Scan for the cell matching the given text and deliver its (X, Y) coordinate at center. 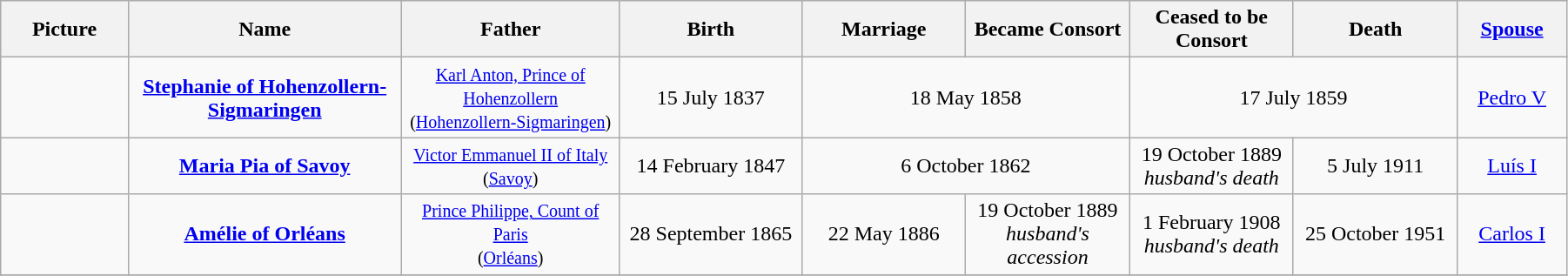
6 October 1862 (966, 165)
5 July 1911 (1375, 165)
1 February 1908husband's death (1211, 234)
Luís I (1512, 165)
25 October 1951 (1375, 234)
Maria Pia of Savoy (265, 165)
Marriage (883, 30)
Carlos I (1512, 234)
Pedro V (1512, 98)
Victor Emmanuel II of Italy(Savoy) (510, 165)
19 October 1889husband's death (1211, 165)
28 September 1865 (710, 234)
19 October 1889husband's accession (1048, 234)
Amélie of Orléans (265, 234)
15 July 1837 (710, 98)
22 May 1886 (883, 234)
Prince Philippe, Count of Paris(Orléans) (510, 234)
17 July 1859 (1293, 98)
18 May 1858 (966, 98)
Karl Anton, Prince of Hohenzollern(Hohenzollern-Sigmaringen) (510, 98)
Name (265, 30)
Stephanie of Hohenzollern-Sigmaringen (265, 98)
Death (1375, 30)
Spouse (1512, 30)
14 February 1847 (710, 165)
Ceased to be Consort (1211, 30)
Birth (710, 30)
Father (510, 30)
Picture (64, 30)
Became Consort (1048, 30)
